Locate the cell with the specified text and output its (x, y) center coordinate. 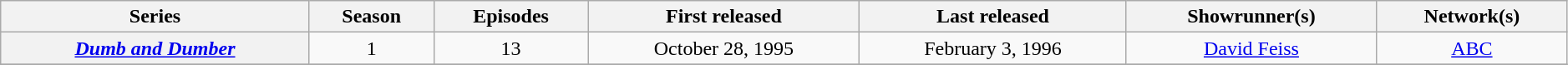
Series (155, 17)
1 (371, 48)
Dumb and Dumber (155, 48)
Network(s) (1472, 17)
13 (511, 48)
Season (371, 17)
David Feiss (1251, 48)
Episodes (511, 17)
ABC (1472, 48)
February 3, 1996 (993, 48)
October 28, 1995 (723, 48)
First released (723, 17)
Last released (993, 17)
Showrunner(s) (1251, 17)
